Find where the given text appears and provide that cell's center as [x, y] coordinate. 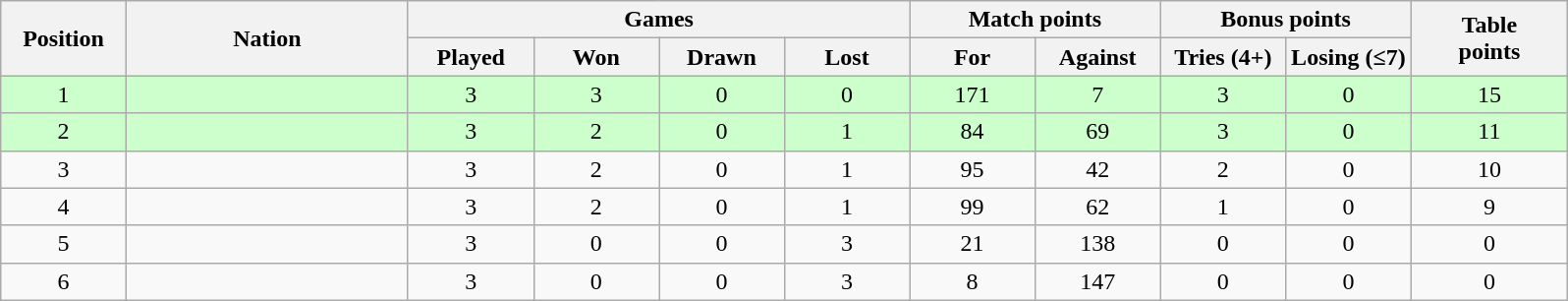
Lost [847, 57]
Games [658, 20]
Position [64, 38]
Nation [267, 38]
10 [1489, 169]
Won [596, 57]
99 [973, 207]
9 [1489, 207]
7 [1097, 94]
62 [1097, 207]
138 [1097, 244]
Losing (≤7) [1349, 57]
Tries (4+) [1223, 57]
Bonus points [1285, 20]
4 [64, 207]
5 [64, 244]
Played [471, 57]
Match points [1036, 20]
21 [973, 244]
171 [973, 94]
8 [973, 281]
147 [1097, 281]
For [973, 57]
15 [1489, 94]
Against [1097, 57]
42 [1097, 169]
6 [64, 281]
69 [1097, 132]
95 [973, 169]
Tablepoints [1489, 38]
84 [973, 132]
Drawn [722, 57]
11 [1489, 132]
